Capture the cell that displays the provided text and extract its (X, Y) central coordinate. 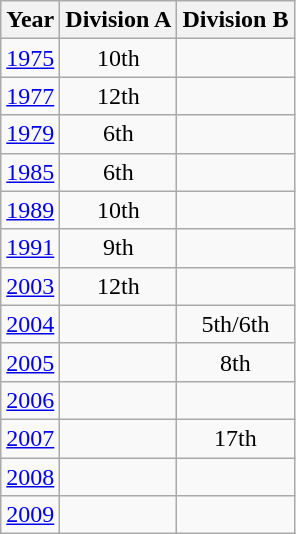
Division B (236, 20)
9th (118, 248)
2009 (30, 515)
2004 (30, 324)
17th (236, 438)
1977 (30, 96)
1989 (30, 210)
5th/6th (236, 324)
2007 (30, 438)
Year (30, 20)
1975 (30, 58)
2005 (30, 362)
1991 (30, 248)
2006 (30, 400)
2003 (30, 286)
Division A (118, 20)
1985 (30, 172)
1979 (30, 134)
8th (236, 362)
2008 (30, 477)
